Find where the given text appears and provide that cell's center as [x, y] coordinate. 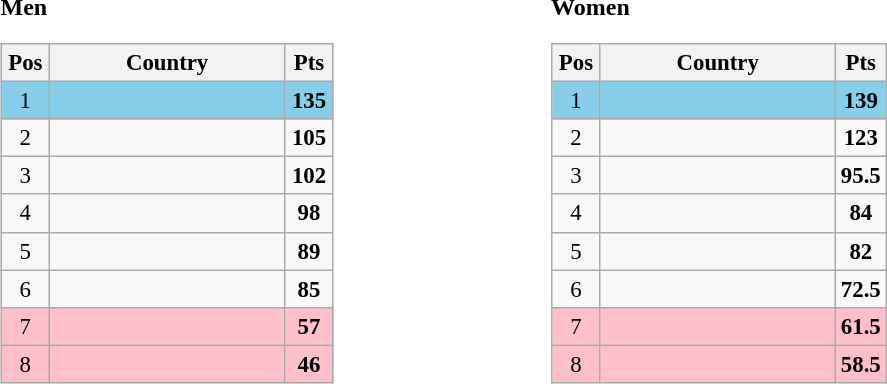
57 [309, 326]
89 [309, 251]
46 [309, 364]
139 [861, 101]
72.5 [861, 289]
98 [309, 213]
85 [309, 289]
105 [309, 138]
135 [309, 101]
61.5 [861, 326]
95.5 [861, 176]
84 [861, 213]
58.5 [861, 364]
102 [309, 176]
82 [861, 251]
123 [861, 138]
